Find where the given text appears and provide that cell's center as (X, Y) coordinate. 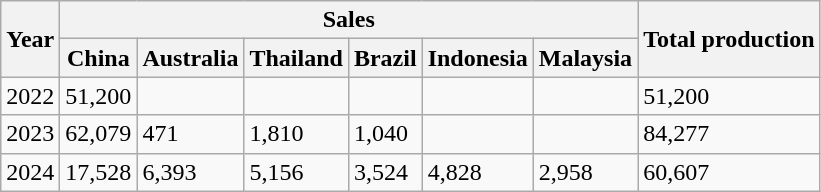
6,393 (190, 172)
60,607 (729, 172)
62,079 (98, 134)
4,828 (478, 172)
Malaysia (585, 58)
2024 (30, 172)
2023 (30, 134)
17,528 (98, 172)
2022 (30, 96)
471 (190, 134)
2,958 (585, 172)
China (98, 58)
3,524 (385, 172)
Year (30, 39)
Thailand (296, 58)
Brazil (385, 58)
Sales (349, 20)
84,277 (729, 134)
1,040 (385, 134)
5,156 (296, 172)
Total production (729, 39)
1,810 (296, 134)
Indonesia (478, 58)
Australia (190, 58)
